Provide the [x, y] coordinate of the cell's center where the given text is located.  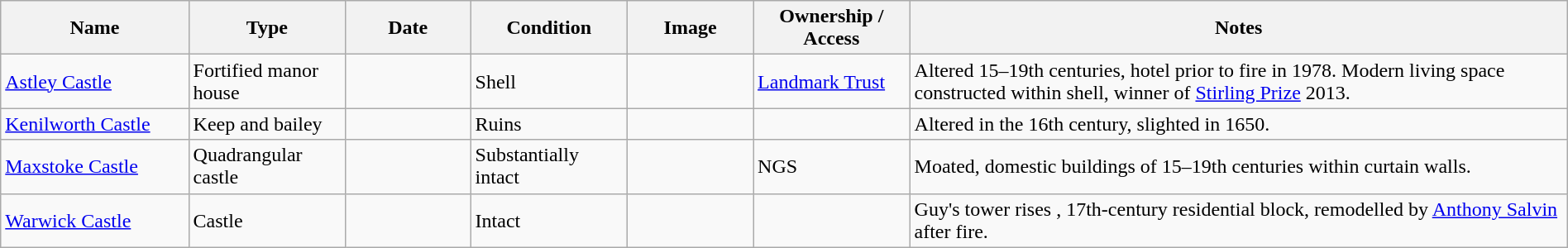
Guy's tower rises , 17th-century residential block, remodelled by Anthony Salvin after fire. [1239, 220]
Notes [1239, 28]
Ruins [549, 124]
NGS [832, 167]
Altered in the 16th century, slighted in 1650. [1239, 124]
Date [409, 28]
Landmark Trust [832, 81]
Substantially intact [549, 167]
Name [94, 28]
Maxstoke Castle [94, 167]
Fortified manor house [266, 81]
Type [266, 28]
Condition [549, 28]
Shell [549, 81]
Image [691, 28]
Altered 15–19th centuries, hotel prior to fire in 1978. Modern living space constructed within shell, winner of Stirling Prize 2013. [1239, 81]
Astley Castle [94, 81]
Quadrangular castle [266, 167]
Keep and bailey [266, 124]
Moated, domestic buildings of 15–19th centuries within curtain walls. [1239, 167]
Warwick Castle [94, 220]
Kenilworth Castle [94, 124]
Castle [266, 220]
Intact [549, 220]
Ownership / Access [832, 28]
